Locate the cell with the specified text and output its (X, Y) center coordinate. 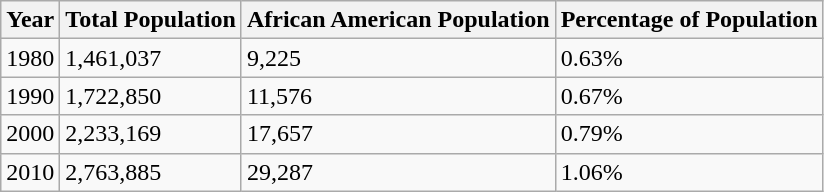
17,657 (398, 134)
2010 (30, 172)
Total Population (151, 20)
2,233,169 (151, 134)
Percentage of Population (689, 20)
Year (30, 20)
11,576 (398, 96)
1.06% (689, 172)
1990 (30, 96)
1,461,037 (151, 58)
2000 (30, 134)
0.79% (689, 134)
1,722,850 (151, 96)
29,287 (398, 172)
0.67% (689, 96)
0.63% (689, 58)
African American Population (398, 20)
9,225 (398, 58)
1980 (30, 58)
2,763,885 (151, 172)
